Detect which cell encompasses the target text, then output its [x, y] center coordinate. 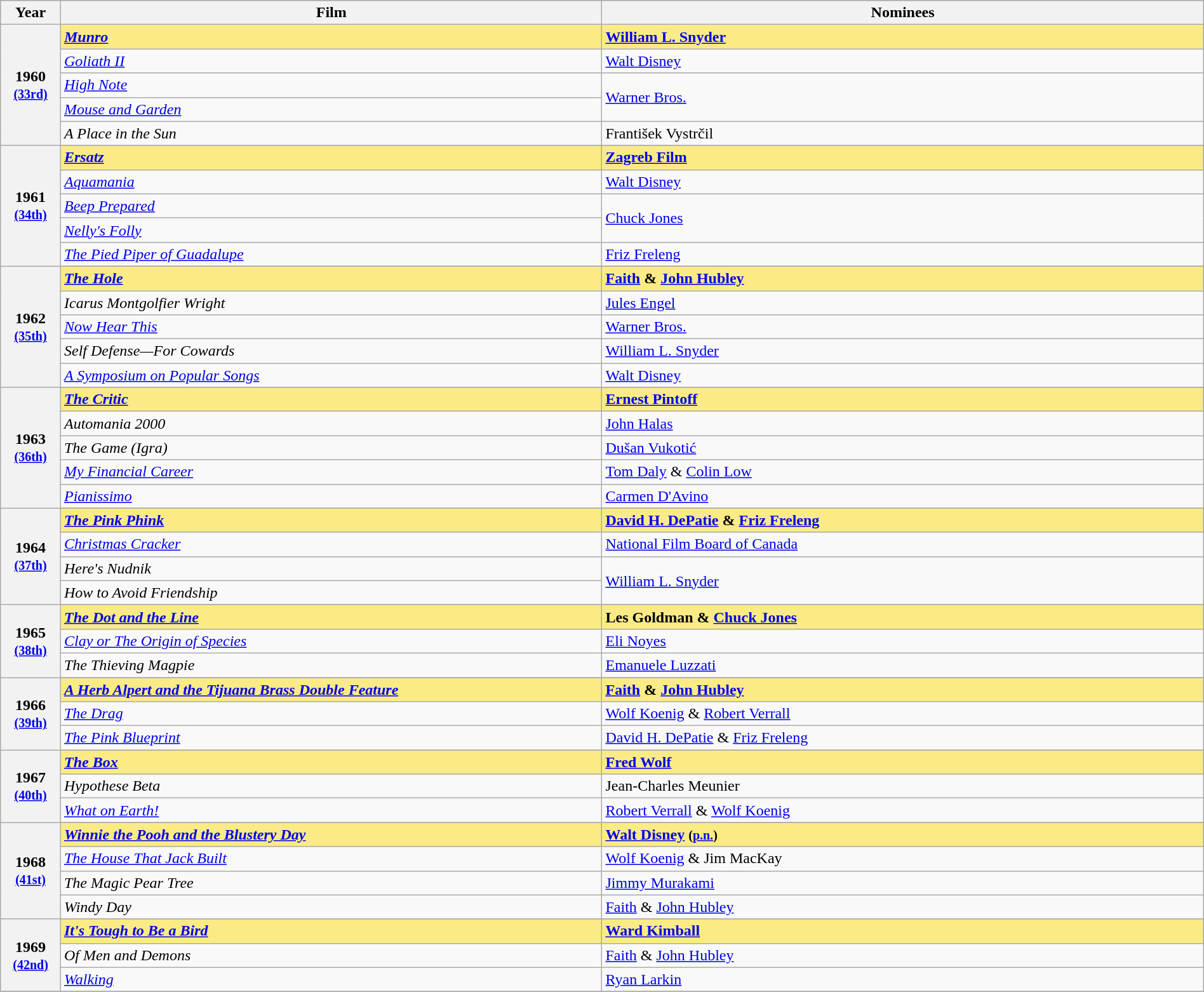
Mouse and Garden [331, 109]
1960(33rd) [30, 85]
The House That Jack Built [331, 859]
What on Earth! [331, 810]
A Herb Alpert and the Tijuana Brass Double Feature [331, 689]
Ersatz [331, 158]
Clay or The Origin of Species [331, 641]
Hypothese Beta [331, 786]
Winnie the Pooh and the Blustery Day [331, 834]
Ernest Pintoff [903, 399]
Jimmy Murakami [903, 883]
The Pied Piper of Guadalupe [331, 254]
Walking [331, 979]
Icarus Montgolfier Wright [331, 303]
Zagreb Film [903, 158]
High Note [331, 85]
The Hole [331, 278]
1969(42nd) [30, 955]
John Halas [903, 424]
The Thieving Magpie [331, 665]
Self Defense—For Cowards [331, 351]
The Magic Pear Tree [331, 883]
Christmas Cracker [331, 544]
Eli Noyes [903, 641]
1961(34th) [30, 206]
Dušan Vukotić [903, 448]
Nelly's Folly [331, 230]
The Game (Igra) [331, 448]
Aquamania [331, 182]
A Symposium on Popular Songs [331, 375]
Ward Kimball [903, 931]
My Financial Career [331, 472]
1964(37th) [30, 556]
The Pink Phink [331, 520]
Wolf Koenig & Robert Verrall [903, 714]
Here's Nudnik [331, 568]
Robert Verrall & Wolf Koenig [903, 810]
Year [30, 13]
A Place in the Sun [331, 133]
The Dot and the Line [331, 617]
Chuck Jones [903, 218]
Pianissimo [331, 496]
Ryan Larkin [903, 979]
Friz Freleng [903, 254]
The Box [331, 762]
The Pink Blueprint [331, 738]
1965(38th) [30, 641]
1967(40th) [30, 786]
How to Avoid Friendship [331, 593]
František Vystrčil [903, 133]
Carmen D'Avino [903, 496]
Beep Prepared [331, 206]
Munro [331, 37]
Automania 2000 [331, 424]
National Film Board of Canada [903, 544]
1966(39th) [30, 713]
Jean-Charles Meunier [903, 786]
1968(41st) [30, 871]
Tom Daly & Colin Low [903, 472]
Jules Engel [903, 303]
1962(35th) [30, 326]
Now Hear This [331, 327]
Les Goldman & Chuck Jones [903, 617]
Fred Wolf [903, 762]
1963(36th) [30, 448]
It's Tough to Be a Bird [331, 931]
Wolf Koenig & Jim MacKay [903, 859]
Film [331, 13]
Emanuele Luzzati [903, 665]
The Drag [331, 714]
Windy Day [331, 907]
The Critic [331, 399]
Goliath II [331, 61]
Walt Disney (p.n.) [903, 834]
Nominees [903, 13]
Of Men and Demons [331, 955]
